Provide the [X, Y] coordinate of the cell's center where the given text is located.  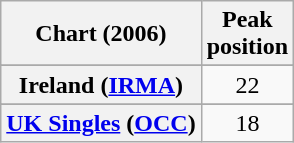
18 [247, 123]
Chart (2006) [101, 34]
UK Singles (OCC) [101, 123]
Ireland (IRMA) [101, 85]
22 [247, 85]
Peakposition [247, 34]
